Determine the [x, y] coordinate at the center of the cell enclosing the given text.  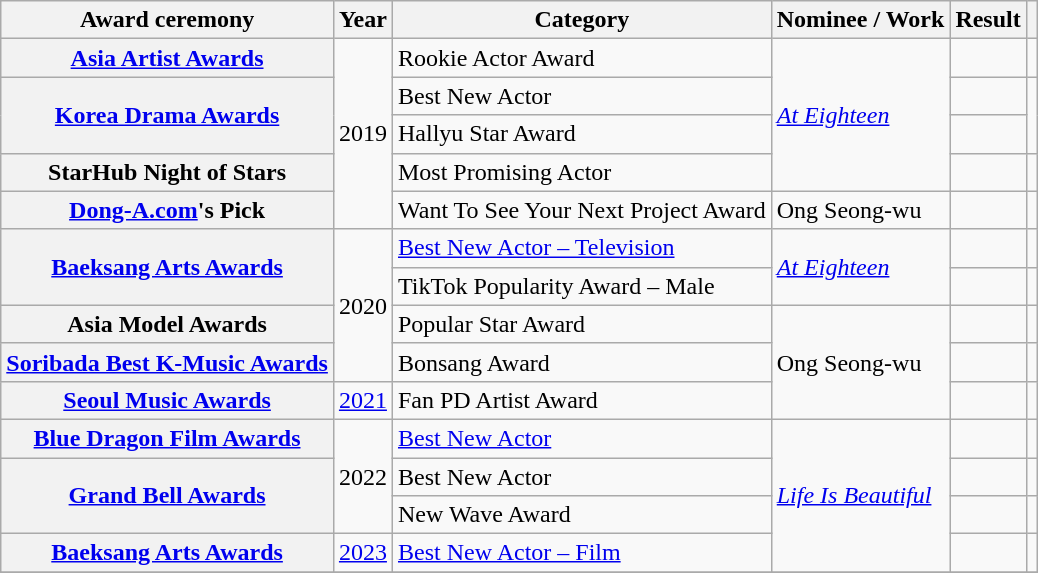
Rookie Actor Award [582, 58]
2021 [362, 400]
2023 [362, 553]
Dong-A.com's Pick [168, 210]
2020 [362, 305]
TikTok Popularity Award – Male [582, 286]
Best New Actor – Television [582, 248]
Bonsang Award [582, 362]
Most Promising Actor [582, 172]
Best New Actor – Film [582, 553]
Grand Bell Awards [168, 496]
Result [988, 20]
Soribada Best K-Music Awards [168, 362]
2022 [362, 476]
Hallyu Star Award [582, 134]
Fan PD Artist Award [582, 400]
Blue Dragon Film Awards [168, 438]
Category [582, 20]
Nominee / Work [860, 20]
Korea Drama Awards [168, 115]
Popular Star Award [582, 324]
2019 [362, 134]
Award ceremony [168, 20]
New Wave Award [582, 515]
Year [362, 20]
Seoul Music Awards [168, 400]
Asia Artist Awards [168, 58]
Life Is Beautiful [860, 495]
Asia Model Awards [168, 324]
StarHub Night of Stars [168, 172]
Want To See Your Next Project Award [582, 210]
